From the cell containing the given text, extract its center point as (x, y) coordinate. 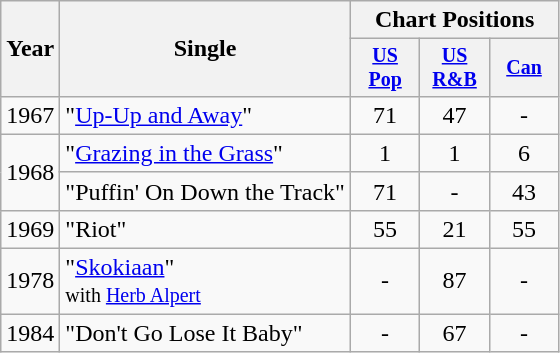
Chart Positions (454, 20)
87 (454, 282)
Single (206, 49)
US Pop (384, 68)
"Skokiaan"with Herb Alpert (206, 282)
67 (454, 333)
47 (454, 115)
USR&B (454, 68)
Year (30, 49)
"Up-Up and Away" (206, 115)
"Don't Go Lose It Baby" (206, 333)
21 (454, 229)
43 (524, 191)
Can (524, 68)
1968 (30, 172)
1969 (30, 229)
"Riot" (206, 229)
1967 (30, 115)
"Grazing in the Grass" (206, 153)
"Puffin' On Down the Track" (206, 191)
1984 (30, 333)
1978 (30, 282)
6 (524, 153)
